Capture the cell that displays the provided text and extract its [X, Y] central coordinate. 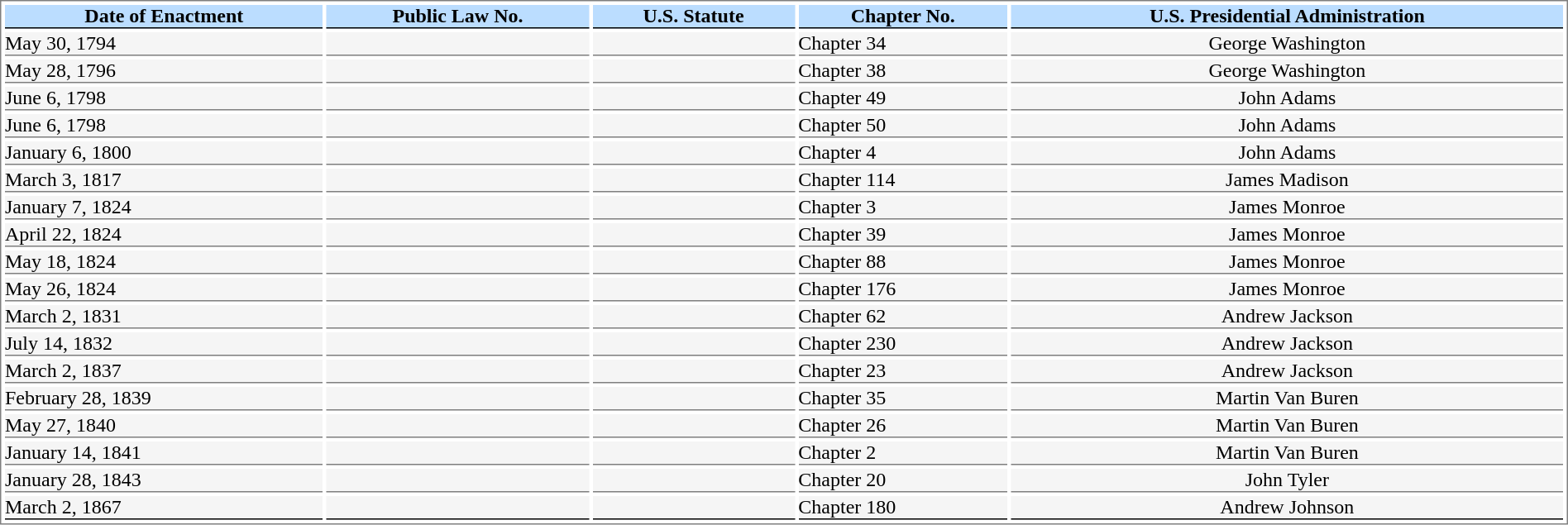
July 14, 1832 [164, 344]
Chapter 180 [903, 508]
Chapter 38 [903, 71]
April 22, 1824 [164, 235]
January 28, 1843 [164, 480]
Chapter 50 [903, 126]
Chapter 49 [903, 98]
James Madison [1287, 180]
May 18, 1824 [164, 262]
May 30, 1794 [164, 44]
Date of Enactment [164, 17]
March 2, 1831 [164, 317]
Chapter 114 [903, 180]
Chapter 3 [903, 208]
John Tyler [1287, 480]
Chapter 62 [903, 317]
Chapter No. [903, 17]
Chapter 176 [903, 289]
Chapter 34 [903, 44]
Andrew Johnson [1287, 508]
March 2, 1837 [164, 371]
Chapter 26 [903, 426]
May 26, 1824 [164, 289]
January 7, 1824 [164, 208]
Chapter 39 [903, 235]
Chapter 20 [903, 480]
Chapter 230 [903, 344]
May 27, 1840 [164, 426]
March 3, 1817 [164, 180]
Chapter 2 [903, 453]
Chapter 23 [903, 371]
Chapter 4 [903, 153]
January 6, 1800 [164, 153]
March 2, 1867 [164, 508]
U.S. Presidential Administration [1287, 17]
Chapter 88 [903, 262]
U.S. Statute [693, 17]
Chapter 35 [903, 399]
February 28, 1839 [164, 399]
January 14, 1841 [164, 453]
Public Law No. [458, 17]
May 28, 1796 [164, 71]
